Extract the [x, y] coordinate from the center of the cell holding the provided text.  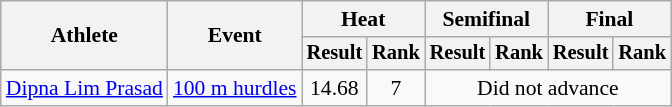
100 m hurdles [235, 88]
14.68 [335, 88]
Athlete [84, 36]
Dipna Lim Prasad [84, 88]
Heat [364, 19]
Semifinal [486, 19]
7 [396, 88]
Final [610, 19]
Event [235, 36]
Did not advance [548, 88]
